Return the (x, y) coordinate for the center point of the cell that contains the specified text.  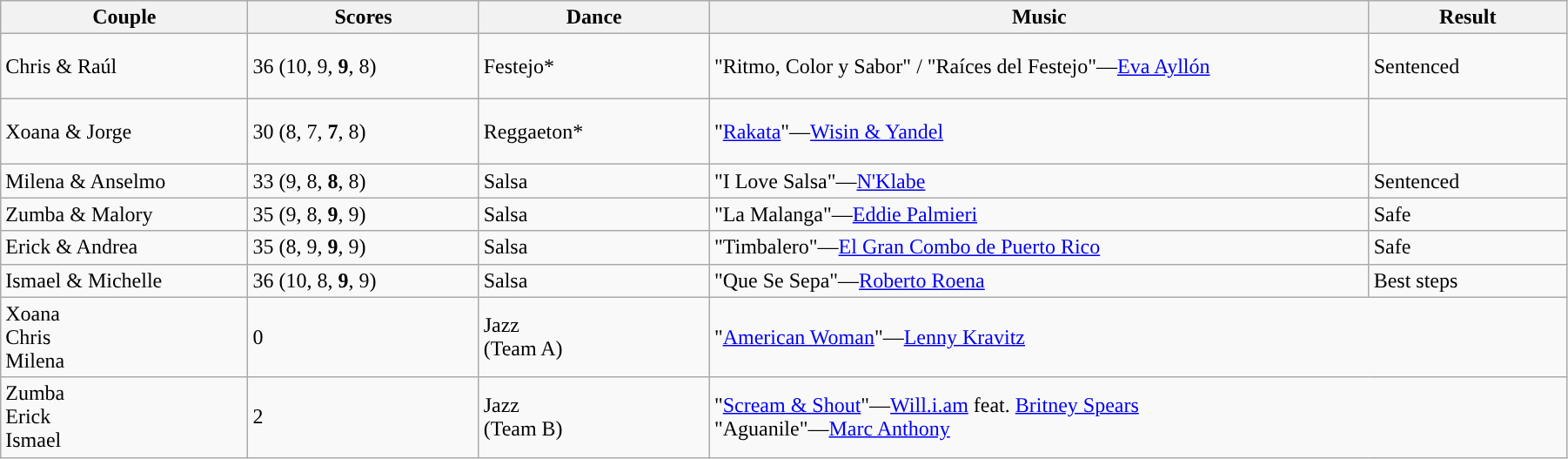
36 (10, 9, 9, 8) (364, 66)
Erick & Andrea (124, 247)
Couple (124, 17)
"La Malanga"—Eddie Palmieri (1039, 214)
Reggaeton* (593, 132)
Result (1467, 17)
"Que Se Sepa"—Roberto Roena (1039, 280)
35 (8, 9, 9, 9) (364, 247)
Ismael & Michelle (124, 280)
36 (10, 8, 9, 9) (364, 280)
Zumba & Malory (124, 214)
33 (9, 8, 8, 8) (364, 181)
ZumbaErickIsmael (124, 417)
Jazz(Team B) (593, 417)
30 (8, 7, 7, 8) (364, 132)
"Scream & Shout"—Will.i.am feat. Britney Spears"Aguanile"—Marc Anthony (1138, 417)
2 (364, 417)
35 (9, 8, 9, 9) (364, 214)
"Ritmo, Color y Sabor" / "Raíces del Festejo"—Eva Ayllón (1039, 66)
Milena & Anselmo (124, 181)
"Rakata"—Wisin & Yandel (1039, 132)
Chris & Raúl (124, 66)
Scores (364, 17)
Best steps (1467, 280)
0 (364, 337)
Festejo* (593, 66)
"American Woman"—Lenny Kravitz (1138, 337)
Dance (593, 17)
Music (1039, 17)
XoanaChrisMilena (124, 337)
"Timbalero"—El Gran Combo de Puerto Rico (1039, 247)
"I Love Salsa"—N'Klabe (1039, 181)
Jazz(Team A) (593, 337)
Xoana & Jorge (124, 132)
